Locate the cell with the specified text and output its [X, Y] center coordinate. 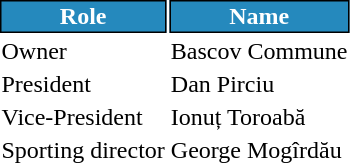
President [83, 84]
Ionuț Toroabă [259, 117]
Bascov Commune [259, 51]
Role [83, 16]
Dan Pirciu [259, 84]
Name [259, 16]
Vice-President [83, 117]
Owner [83, 51]
